Return [x, y] of the center of cell containing provided text 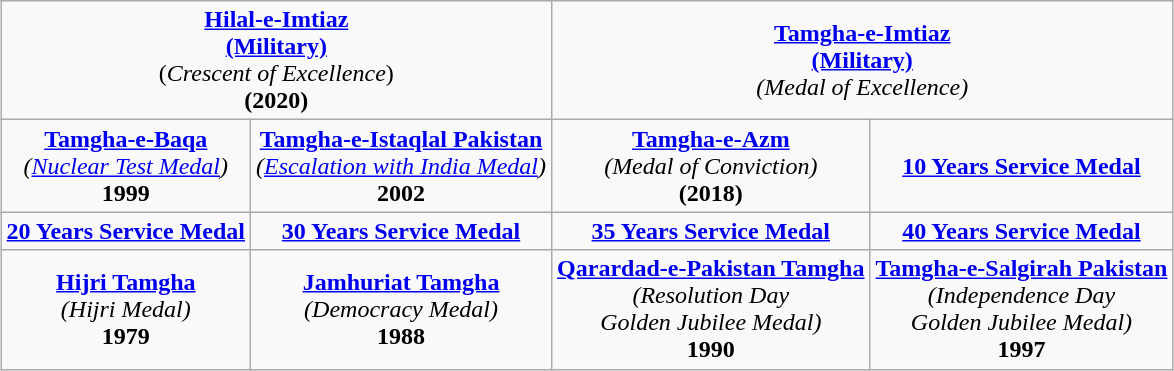
Tamgha-e-Salgirah Pakistan(Independence DayGolden Jubilee Medal)1997 [1022, 310]
Tamgha-e-Istaqlal Pakistan(Escalation with India Medal)2002 [402, 166]
40 Years Service Medal [1022, 231]
30 Years Service Medal [402, 231]
Jamhuriat Tamgha(Democracy Medal)1988 [402, 310]
Hijri Tamgha(Hijri Medal)1979 [126, 310]
20 Years Service Medal [126, 231]
Tamgha-e-Baqa(Nuclear Test Medal)1999 [126, 166]
Tamgha-e-Azm(Medal of Conviction)(2018) [711, 166]
Qarardad-e-Pakistan Tamgha(Resolution DayGolden Jubilee Medal)1990 [711, 310]
Tamgha-e-Imtiaz(Military)(Medal of Excellence) [862, 60]
Hilal-e-Imtiaz(Military)(Crescent of Excellence)(2020) [276, 60]
10 Years Service Medal [1022, 166]
35 Years Service Medal [711, 231]
